Determine the [x, y] coordinate at the center of the cell enclosing the given text.  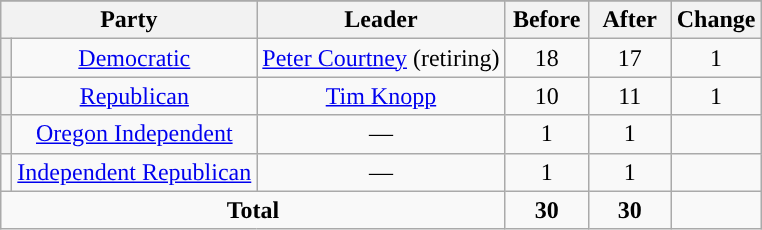
11 [630, 96]
After [630, 20]
17 [630, 58]
Republican [134, 96]
Before [546, 20]
18 [546, 58]
Leader [381, 20]
Total [253, 210]
Democratic [134, 58]
10 [546, 96]
Peter Courtney (retiring) [381, 58]
Change [716, 20]
Party [129, 20]
Tim Knopp [381, 96]
Oregon Independent [134, 134]
Independent Republican [134, 172]
